Scan for the cell matching the given text and deliver its [x, y] coordinate at center. 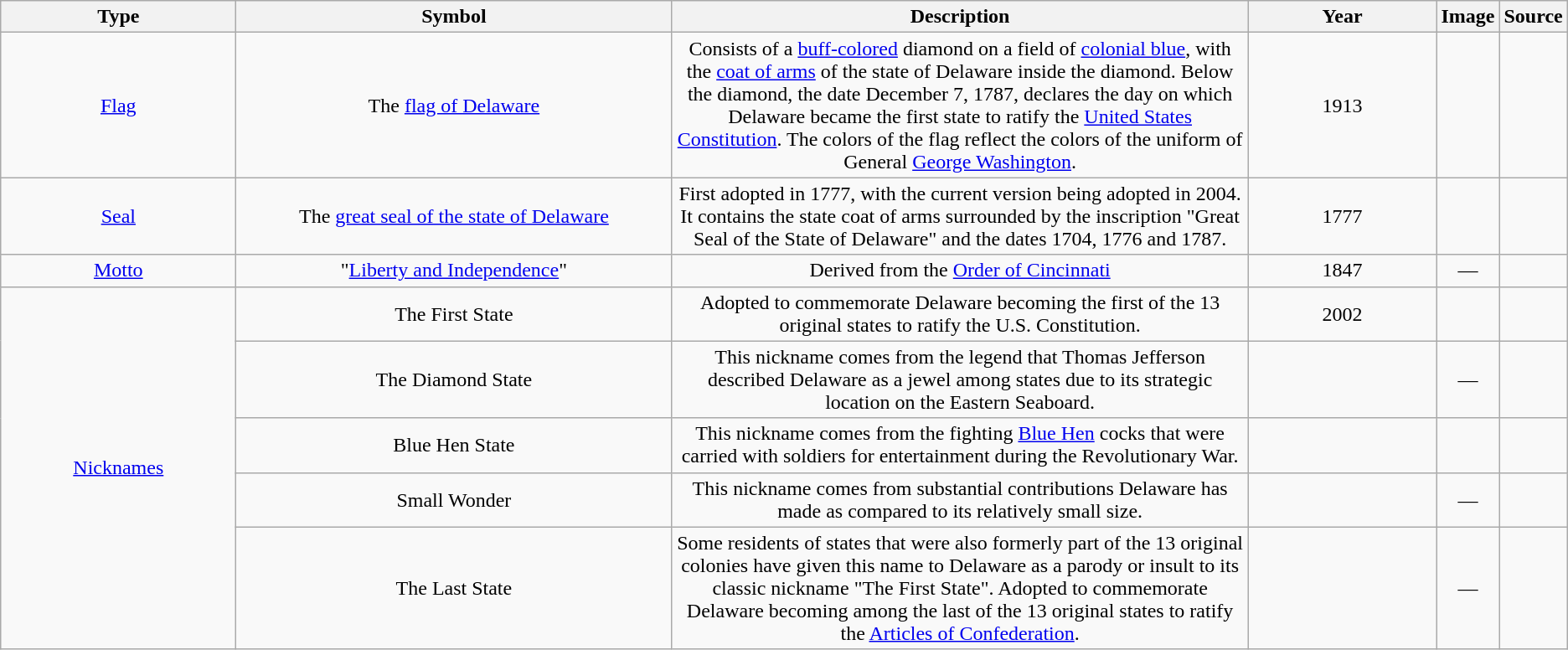
Type [119, 17]
The Diamond State [454, 379]
1777 [1342, 216]
Derived from the Order of Cincinnati [960, 271]
The flag of Delaware [454, 106]
The great seal of the state of Delaware [454, 216]
1913 [1342, 106]
Source [1533, 17]
The Last State [454, 588]
Symbol [454, 17]
The First State [454, 313]
Nicknames [119, 467]
Year [1342, 17]
1847 [1342, 271]
Small Wonder [454, 499]
"Liberty and Independence" [454, 271]
This nickname comes from the fighting Blue Hen cocks that were carried with soldiers for entertainment during the Revolutionary War. [960, 446]
This nickname comes from substantial contributions Delaware has made as compared to its relatively small size. [960, 499]
Blue Hen State [454, 446]
Motto [119, 271]
Description [960, 17]
2002 [1342, 313]
Seal [119, 216]
Adopted to commemorate Delaware becoming the first of the 13 original states to ratify the U.S. Constitution. [960, 313]
Flag [119, 106]
Image [1467, 17]
